Scan for the cell matching the given text and deliver its (X, Y) coordinate at center. 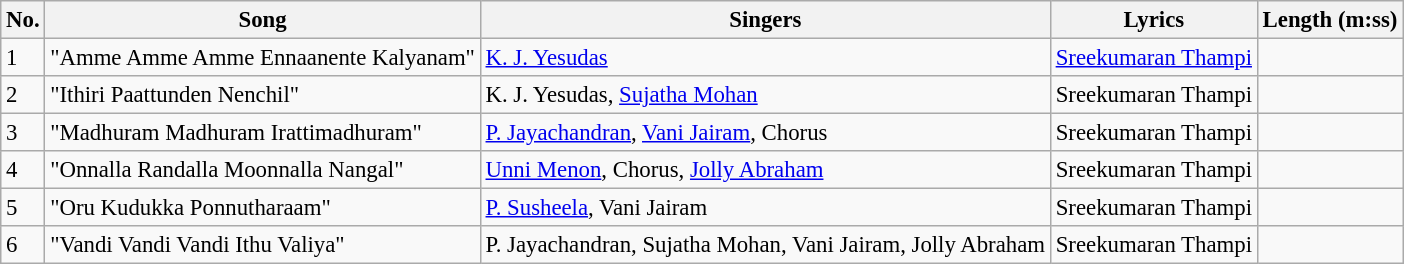
Singers (765, 20)
"Amme Amme Amme Ennaanente Kalyanam" (262, 58)
1 (23, 58)
No. (23, 20)
K. J. Yesudas, Sujatha Mohan (765, 95)
"Madhuram Madhuram Irattimadhuram" (262, 133)
4 (23, 170)
"Oru Kudukka Ponnutharaam" (262, 208)
Unni Menon, Chorus, Jolly Abraham (765, 170)
3 (23, 133)
"Ithiri Paattunden Nenchil" (262, 95)
6 (23, 245)
Lyrics (1154, 20)
Song (262, 20)
2 (23, 95)
Length (m:ss) (1330, 20)
"Onnalla Randalla Moonnalla Nangal" (262, 170)
K. J. Yesudas (765, 58)
5 (23, 208)
"Vandi Vandi Vandi Ithu Valiya" (262, 245)
P. Jayachandran, Sujatha Mohan, Vani Jairam, Jolly Abraham (765, 245)
P. Jayachandran, Vani Jairam, Chorus (765, 133)
P. Susheela, Vani Jairam (765, 208)
